Pinpoint the cell where the given text exists, returning its (X, Y) midpoint coordinate. 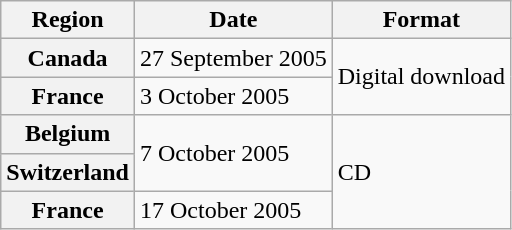
17 October 2005 (233, 210)
27 September 2005 (233, 58)
Format (421, 20)
Digital download (421, 77)
3 October 2005 (233, 96)
Date (233, 20)
7 October 2005 (233, 153)
CD (421, 172)
Region (68, 20)
Switzerland (68, 172)
Belgium (68, 134)
Canada (68, 58)
